Determine the (X, Y) coordinate at the center of the cell enclosing the given text.  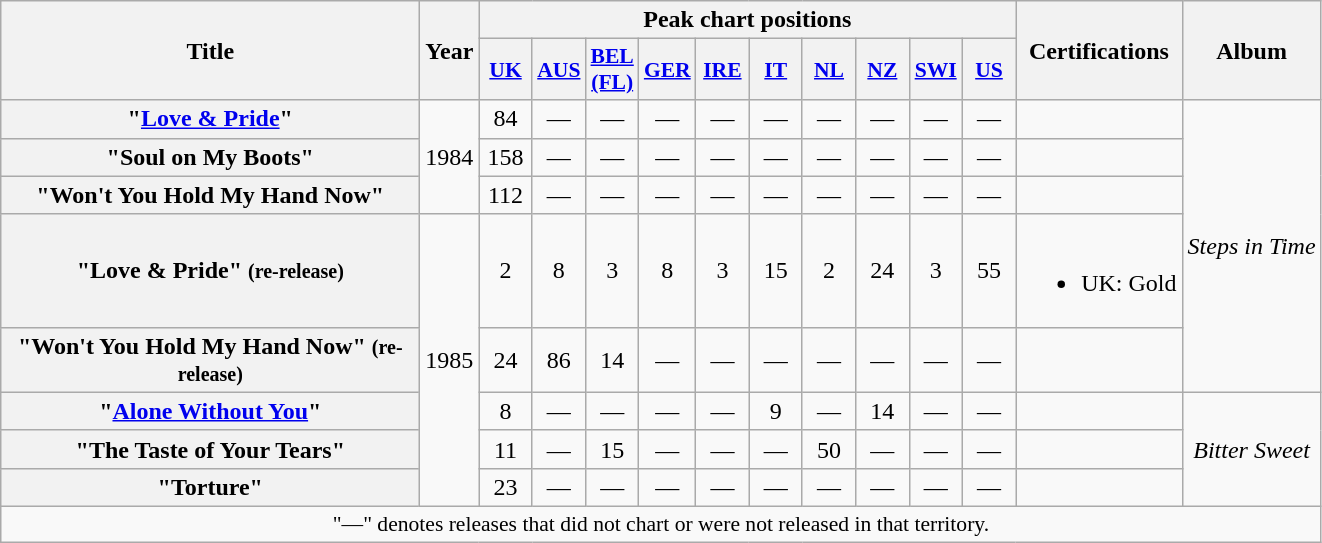
9 (776, 411)
23 (506, 487)
"Love & Pride" (re-release) (210, 270)
BEL (FL) (612, 70)
50 (828, 449)
Steps in Time (1252, 246)
NL (828, 70)
"Alone Without You" (210, 411)
IT (776, 70)
158 (506, 157)
"Won't You Hold My Hand Now" (210, 195)
84 (506, 119)
112 (506, 195)
Bitter Sweet (1252, 449)
"Torture" (210, 487)
IRE (722, 70)
1984 (450, 157)
86 (558, 360)
11 (506, 449)
1985 (450, 360)
"Won't You Hold My Hand Now" (re-release) (210, 360)
"The Taste of Your Tears" (210, 449)
GER (668, 70)
UK: Gold (1099, 270)
US (988, 70)
55 (988, 270)
"Love & Pride" (210, 119)
Peak chart positions (748, 20)
UK (506, 70)
AUS (558, 70)
NZ (882, 70)
Album (1252, 50)
Year (450, 50)
"Soul on My Boots" (210, 157)
Certifications (1099, 50)
"—" denotes releases that did not chart or were not released in that territory. (661, 524)
SWI (936, 70)
Title (210, 50)
